Scan for the cell matching the given text and deliver its [x, y] coordinate at center. 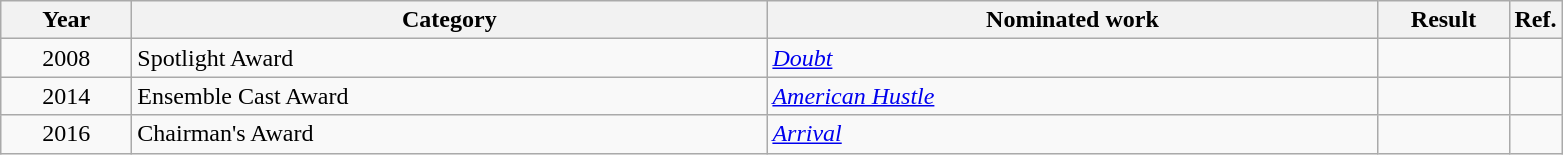
2016 [66, 134]
Year [66, 20]
Result [1444, 20]
Doubt [1072, 58]
American Hustle [1072, 96]
Chairman's Award [450, 134]
Nominated work [1072, 20]
Ensemble Cast Award [450, 96]
Ref. [1536, 20]
Spotlight Award [450, 58]
2008 [66, 58]
Arrival [1072, 134]
2014 [66, 96]
Category [450, 20]
